Scan for the cell matching the given text and deliver its [x, y] coordinate at center. 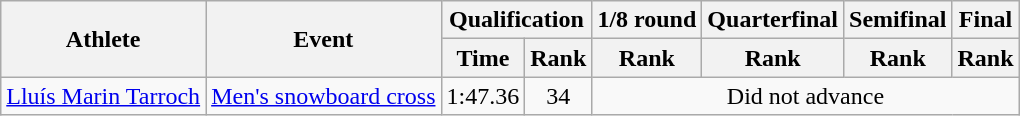
Semifinal [898, 20]
Event [324, 39]
Final [986, 20]
Men's snowboard cross [324, 96]
Qualification [516, 20]
1/8 round [647, 20]
Lluís Marin Tarroch [104, 96]
Quarterfinal [773, 20]
Athlete [104, 39]
Time [483, 58]
Did not advance [806, 96]
1:47.36 [483, 96]
34 [558, 96]
